Capture the cell that displays the provided text and extract its [X, Y] central coordinate. 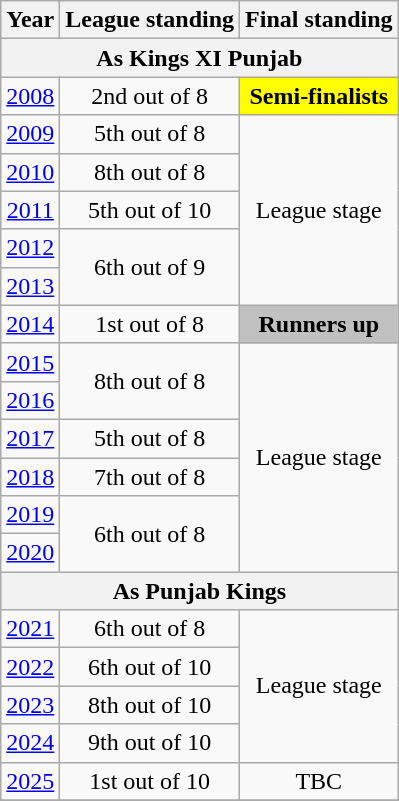
2017 [30, 438]
2020 [30, 553]
2018 [30, 477]
5th out of 10 [150, 210]
1st out of 10 [150, 781]
2014 [30, 324]
2022 [30, 667]
As Punjab Kings [200, 591]
Final standing [319, 20]
Year [30, 20]
TBC [319, 781]
2016 [30, 400]
Runners up [319, 324]
1st out of 8 [150, 324]
2025 [30, 781]
2021 [30, 629]
2013 [30, 286]
2015 [30, 362]
7th out of 8 [150, 477]
6th out of 10 [150, 667]
2024 [30, 743]
9th out of 10 [150, 743]
2019 [30, 515]
2nd out of 8 [150, 96]
2008 [30, 96]
League standing [150, 20]
2011 [30, 210]
2009 [30, 134]
Semi-finalists [319, 96]
2012 [30, 248]
8th out of 10 [150, 705]
2010 [30, 172]
6th out of 9 [150, 267]
2023 [30, 705]
As Kings XI Punjab [200, 58]
